Identify which cell holds the provided text, then report its (x, y) central coordinate. 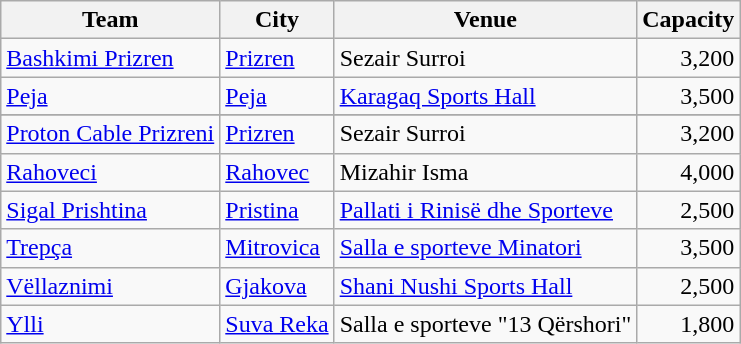
Rahoveci (110, 172)
4,000 (688, 172)
Sigal Prishtina (110, 210)
Shani Nushi Sports Hall (486, 286)
Suva Reka (277, 324)
Karagaq Sports Hall (486, 96)
Bashkimi Prizren (110, 58)
Venue (486, 20)
Capacity (688, 20)
Vëllaznimi (110, 286)
1,800 (688, 324)
Proton Cable Prizreni (110, 134)
Team (110, 20)
City (277, 20)
Trepça (110, 248)
Mizahir Isma (486, 172)
Pallati i Rinisë dhe Sporteve (486, 210)
Salla e sporteve "13 Qërshori" (486, 324)
Rahovec (277, 172)
Gjakova (277, 286)
Salla e sporteve Minatori (486, 248)
Mitrovica (277, 248)
Pristina (277, 210)
Ylli (110, 324)
